Detect which cell encompasses the target text, then output its [x, y] center coordinate. 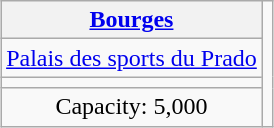
Bourges [132, 20]
Capacity: 5,000 [132, 107]
Palais des sports du Prado [132, 58]
